Locate the cell with the specified text and output its [X, Y] center coordinate. 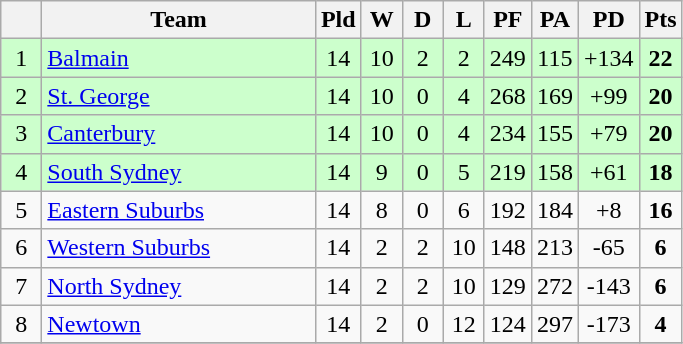
South Sydney [179, 172]
Newtown [179, 324]
1 [22, 58]
3 [22, 134]
PD [608, 20]
22 [660, 58]
234 [508, 134]
W [382, 20]
155 [554, 134]
L [464, 20]
St. George [179, 96]
148 [508, 248]
169 [554, 96]
+99 [608, 96]
192 [508, 210]
115 [554, 58]
Pts [660, 20]
D [422, 20]
-143 [608, 286]
213 [554, 248]
PF [508, 20]
+134 [608, 58]
7 [22, 286]
Canterbury [179, 134]
124 [508, 324]
268 [508, 96]
Pld [338, 20]
-65 [608, 248]
+79 [608, 134]
158 [554, 172]
18 [660, 172]
129 [508, 286]
16 [660, 210]
272 [554, 286]
PA [554, 20]
12 [464, 324]
9 [382, 172]
+8 [608, 210]
184 [554, 210]
Western Suburbs [179, 248]
Team [179, 20]
249 [508, 58]
Balmain [179, 58]
-173 [608, 324]
Eastern Suburbs [179, 210]
219 [508, 172]
297 [554, 324]
North Sydney [179, 286]
+61 [608, 172]
